Search for the cell housing the specified text and yield its [X, Y] center coordinate. 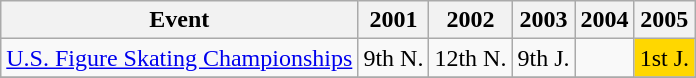
2004 [604, 20]
2001 [394, 20]
1st J. [664, 58]
U.S. Figure Skating Championships [180, 58]
Event [180, 20]
2002 [470, 20]
2005 [664, 20]
12th N. [470, 58]
2003 [544, 20]
9th J. [544, 58]
9th N. [394, 58]
